Determine the (x, y) coordinate at the center of the cell enclosing the given text.  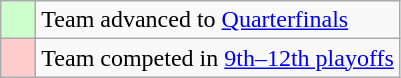
Team competed in 9th–12th playoffs (218, 58)
Team advanced to Quarterfinals (218, 20)
